For the text-containing cell, return its midpoint in [X, Y] coordinate format. 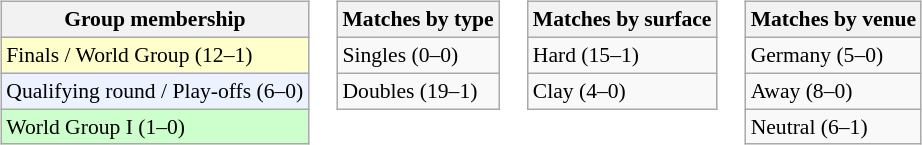
Matches by venue [834, 20]
Qualifying round / Play-offs (6–0) [154, 91]
Finals / World Group (12–1) [154, 55]
Hard (15–1) [622, 55]
Away (8–0) [834, 91]
World Group I (1–0) [154, 127]
Matches by surface [622, 20]
Matches by type [418, 20]
Clay (4–0) [622, 91]
Neutral (6–1) [834, 127]
Group membership [154, 20]
Germany (5–0) [834, 55]
Doubles (19–1) [418, 91]
Singles (0–0) [418, 55]
